Provide the [X, Y] coordinate of the cell's center where the given text is located.  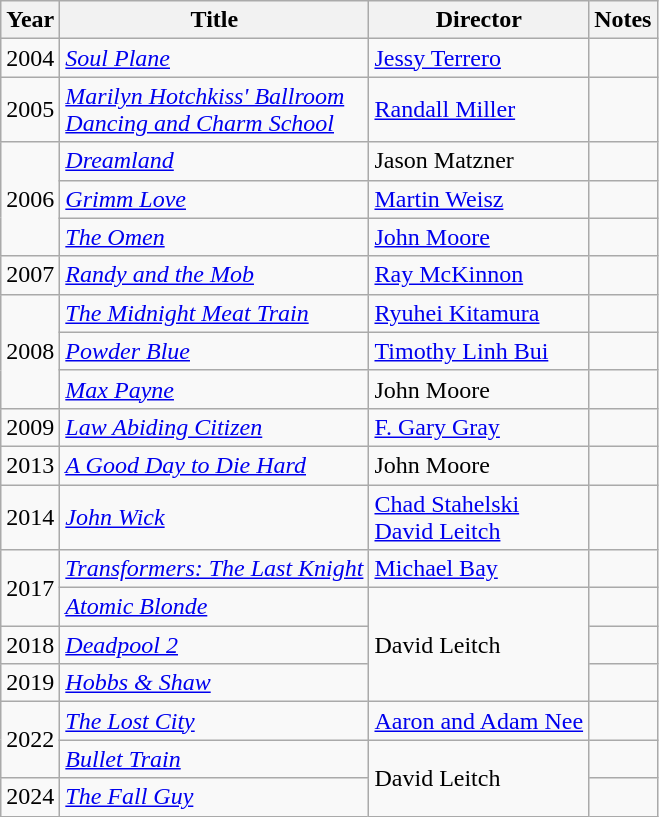
Jessy Terrero [479, 58]
2014 [30, 516]
A Good Day to Die Hard [214, 465]
Max Payne [214, 389]
Soul Plane [214, 58]
Bullet Train [214, 759]
2022 [30, 740]
Hobbs & Shaw [214, 683]
Law Abiding Citizen [214, 427]
Randy and the Mob [214, 275]
2024 [30, 797]
Timothy Linh Bui [479, 351]
2004 [30, 58]
2008 [30, 351]
The Midnight Meat Train [214, 313]
Ray McKinnon [479, 275]
The Fall Guy [214, 797]
2006 [30, 199]
Notes [623, 20]
Powder Blue [214, 351]
Ryuhei Kitamura [479, 313]
Director [479, 20]
2018 [30, 645]
Deadpool 2 [214, 645]
The Lost City [214, 721]
2013 [30, 465]
Atomic Blonde [214, 607]
F. Gary Gray [479, 427]
2007 [30, 275]
Marilyn Hotchkiss' BallroomDancing and Charm School [214, 110]
Year [30, 20]
Jason Matzner [479, 161]
Grimm Love [214, 199]
Chad StahelskiDavid Leitch [479, 516]
2017 [30, 588]
2009 [30, 427]
The Omen [214, 237]
2005 [30, 110]
Dreamland [214, 161]
John Wick [214, 516]
Transformers: The Last Knight [214, 569]
Randall Miller [479, 110]
Michael Bay [479, 569]
2019 [30, 683]
Title [214, 20]
Martin Weisz [479, 199]
Aaron and Adam Nee [479, 721]
